From the cell containing the given text, extract its center point as (X, Y) coordinate. 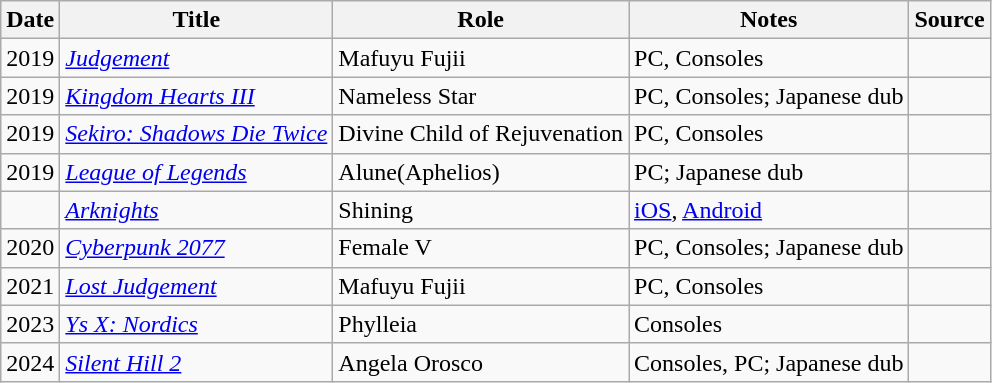
Title (196, 20)
Source (950, 20)
Divine Child of Rejuvenation (481, 134)
Cyberpunk 2077 (196, 248)
Ys X: Nordics (196, 324)
PC; Japanese dub (769, 172)
Alune(Aphelios) (481, 172)
Sekiro: Shadows Die Twice (196, 134)
2024 (30, 362)
League of Legends (196, 172)
Kingdom Hearts III (196, 96)
2020 (30, 248)
Lost Judgement (196, 286)
Shining (481, 210)
Consoles (769, 324)
Judgement (196, 58)
Female V (481, 248)
Date (30, 20)
2021 (30, 286)
Nameless Star (481, 96)
Consoles, PC; Japanese dub (769, 362)
Notes (769, 20)
Role (481, 20)
2023 (30, 324)
iOS, Android (769, 210)
Angela Orosco (481, 362)
Silent Hill 2 (196, 362)
Phylleia (481, 324)
Arknights (196, 210)
